Provide the (x, y) coordinate of the cell's center where the given text is located.  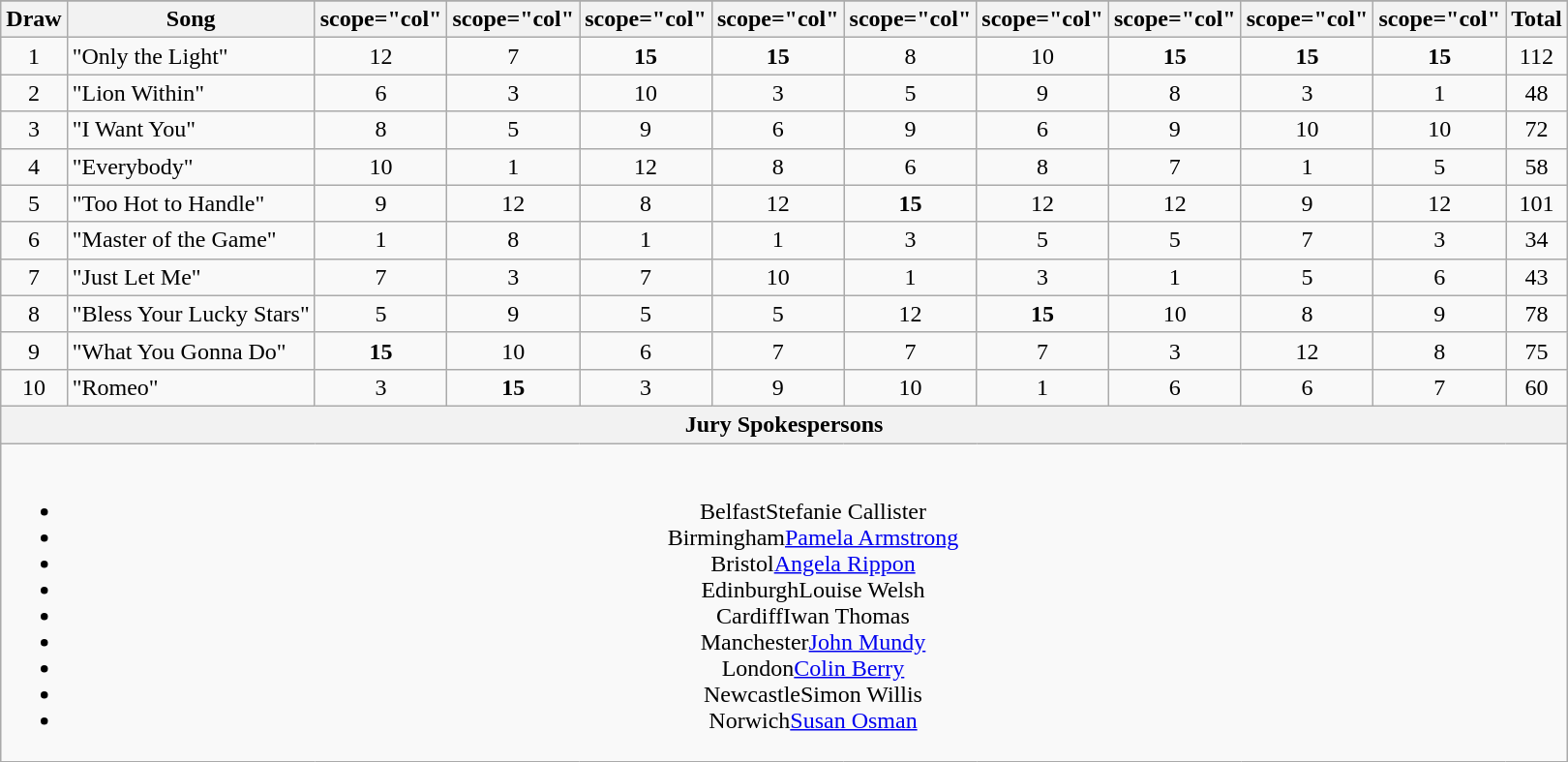
"Master of the Game" (191, 240)
"Romeo" (191, 387)
34 (1537, 240)
60 (1537, 387)
2 (34, 93)
43 (1537, 277)
"Too Hot to Handle" (191, 203)
"Just Let Me" (191, 277)
112 (1537, 56)
"Only the Light" (191, 56)
"I Want You" (191, 130)
Total (1537, 19)
Song (191, 19)
Draw (34, 19)
78 (1537, 314)
58 (1537, 167)
101 (1537, 203)
Jury Spokespersons (784, 424)
4 (34, 167)
75 (1537, 351)
"What You Gonna Do" (191, 351)
"Everybody" (191, 167)
"Bless Your Lucky Stars" (191, 314)
72 (1537, 130)
"Lion Within" (191, 93)
48 (1537, 93)
